From the cell containing the given text, extract its center point as [X, Y] coordinate. 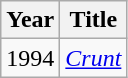
Year [30, 20]
1994 [30, 58]
Crunt [94, 58]
Title [94, 20]
